Identify which cell holds the provided text, then report its (x, y) central coordinate. 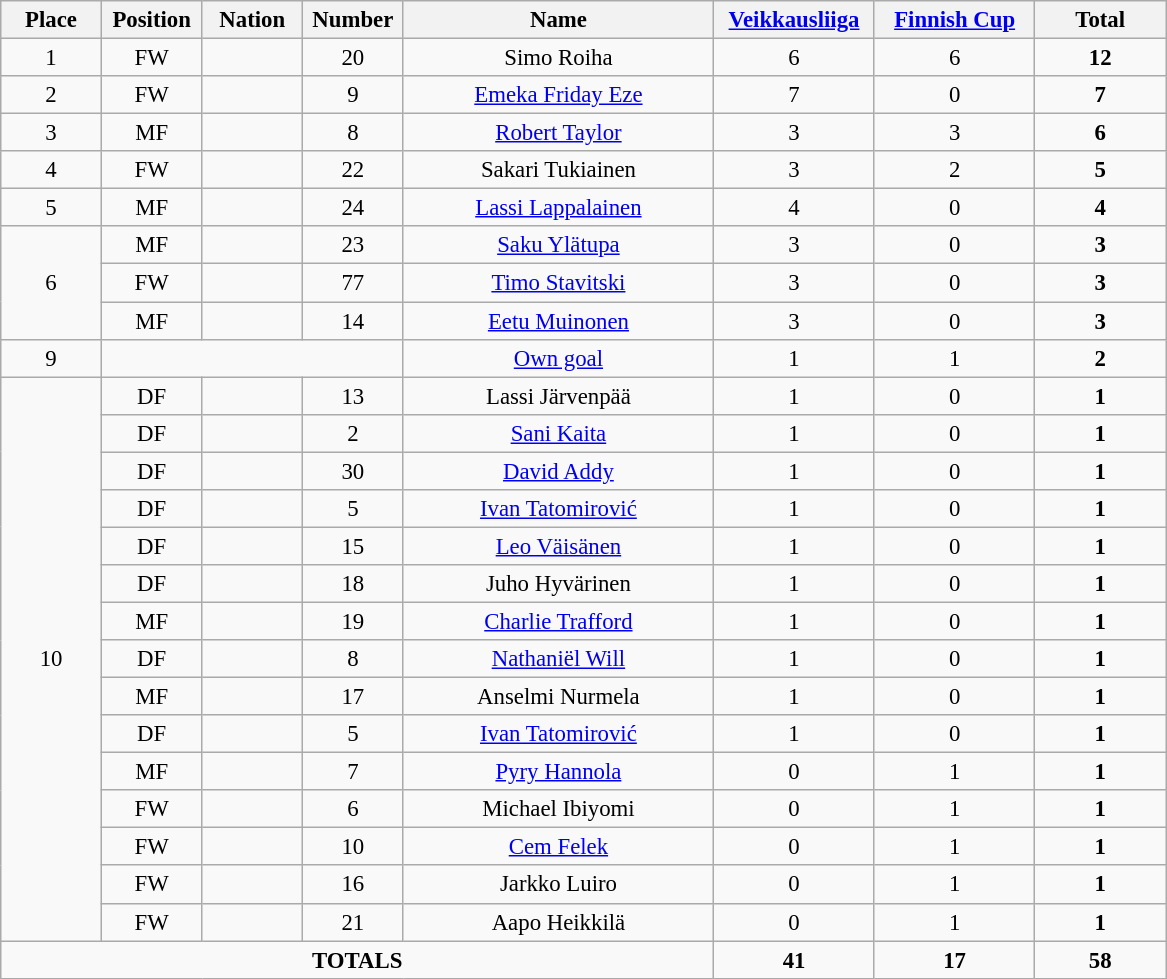
24 (354, 208)
41 (794, 960)
Own goal (558, 358)
12 (1100, 58)
Finnish Cup (954, 20)
Nathaniël Will (558, 659)
Total (1100, 20)
77 (354, 283)
Emeka Friday Eze (558, 95)
Charlie Trafford (558, 621)
Anselmi Nurmela (558, 697)
Position (152, 20)
Number (354, 20)
19 (354, 621)
Cem Felek (558, 847)
30 (354, 471)
Eetu Muinonen (558, 321)
Place (52, 20)
13 (354, 396)
Juho Hyvärinen (558, 584)
Pyry Hannola (558, 772)
Robert Taylor (558, 133)
Simo Roiha (558, 58)
Timo Stavitski (558, 283)
TOTALS (358, 960)
14 (354, 321)
15 (354, 546)
Nation (252, 20)
Sani Kaita (558, 433)
Name (558, 20)
21 (354, 922)
Jarkko Luiro (558, 885)
Lassi Järvenpää (558, 396)
Sakari Tukiainen (558, 170)
Aapo Heikkilä (558, 922)
Leo Väisänen (558, 546)
David Addy (558, 471)
58 (1100, 960)
16 (354, 885)
23 (354, 245)
Veikkausliiga (794, 20)
Lassi Lappalainen (558, 208)
20 (354, 58)
22 (354, 170)
18 (354, 584)
Saku Ylätupa (558, 245)
Michael Ibiyomi (558, 809)
